Find where the given text appears and provide that cell's center as [X, Y] coordinate. 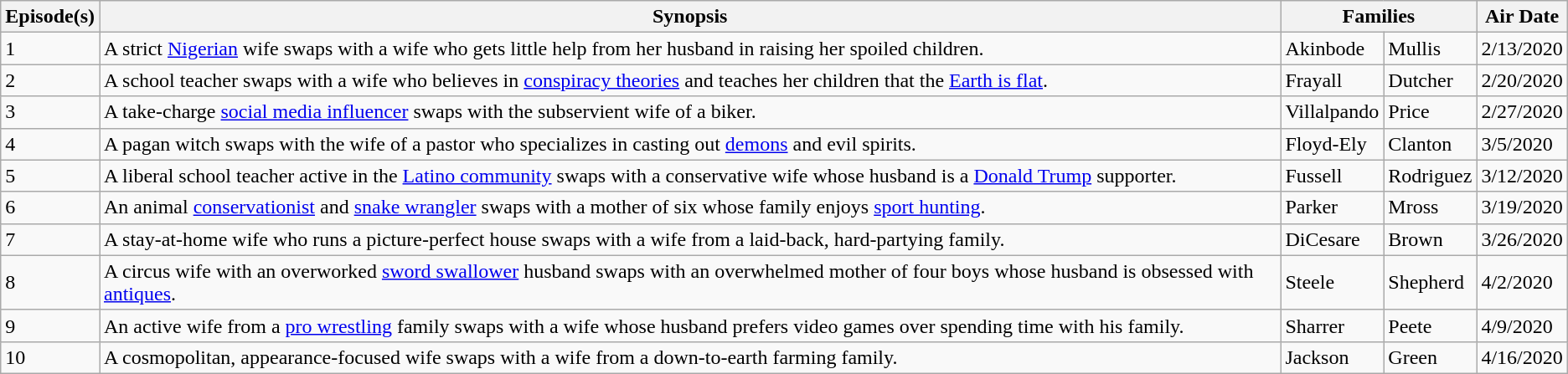
Families [1379, 17]
Fussell [1332, 176]
DiCesare [1332, 239]
3/5/2020 [1522, 144]
Steele [1332, 283]
Episode(s) [50, 17]
A circus wife with an overworked sword swallower husband swaps with an overwhelmed mother of four boys whose husband is obsessed with antiques. [689, 283]
A cosmopolitan, appearance-focused wife swaps with a wife from a down-to-earth farming family. [689, 357]
Mross [1431, 207]
Dutcher [1431, 80]
4/16/2020 [1522, 357]
Villalpando [1332, 112]
Floyd-Ely [1332, 144]
A liberal school teacher active in the Latino community swaps with a conservative wife whose husband is a Donald Trump supporter. [689, 176]
Akinbode [1332, 49]
3/26/2020 [1522, 239]
5 [50, 176]
8 [50, 283]
Peete [1431, 325]
7 [50, 239]
Green [1431, 357]
4/9/2020 [1522, 325]
Mullis [1431, 49]
An active wife from a pro wrestling family swaps with a wife whose husband prefers video games over spending time with his family. [689, 325]
4 [50, 144]
2/20/2020 [1522, 80]
2/27/2020 [1522, 112]
1 [50, 49]
Shepherd [1431, 283]
Synopsis [689, 17]
3/19/2020 [1522, 207]
4/2/2020 [1522, 283]
10 [50, 357]
Parker [1332, 207]
Rodriguez [1431, 176]
Frayall [1332, 80]
Price [1431, 112]
A take-charge social media influencer swaps with the subservient wife of a biker. [689, 112]
Brown [1431, 239]
A school teacher swaps with a wife who believes in conspiracy theories and teaches her children that the Earth is flat. [689, 80]
Air Date [1522, 17]
A strict Nigerian wife swaps with a wife who gets little help from her husband in raising her spoiled children. [689, 49]
2 [50, 80]
Clanton [1431, 144]
A stay-at-home wife who runs a picture-perfect house swaps with a wife from a laid-back, hard-partying family. [689, 239]
6 [50, 207]
3/12/2020 [1522, 176]
An animal conservationist and snake wrangler swaps with a mother of six whose family enjoys sport hunting. [689, 207]
A pagan witch swaps with the wife of a pastor who specializes in casting out demons and evil spirits. [689, 144]
Sharrer [1332, 325]
9 [50, 325]
2/13/2020 [1522, 49]
Jackson [1332, 357]
3 [50, 112]
